Determine the (x, y) coordinate at the center of the cell enclosing the given text.  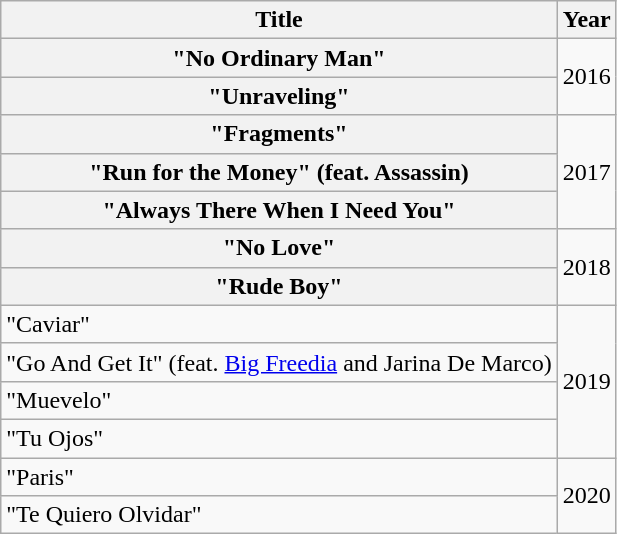
2018 (586, 267)
Year (586, 20)
"No Ordinary Man" (279, 58)
"Te Quiero Olvidar" (279, 515)
Title (279, 20)
"Muevelo" (279, 400)
"No Love" (279, 248)
2019 (586, 381)
"Rude Boy" (279, 286)
2020 (586, 496)
"Always There When I Need You" (279, 210)
"Fragments" (279, 134)
2017 (586, 172)
"Run for the Money" (feat. Assassin) (279, 172)
"Unraveling" (279, 96)
"Paris" (279, 477)
"Caviar" (279, 324)
2016 (586, 77)
"Tu Ojos" (279, 438)
"Go And Get It" (feat. Big Freedia and Jarina De Marco) (279, 362)
